Identify which cell holds the provided text, then report its (x, y) central coordinate. 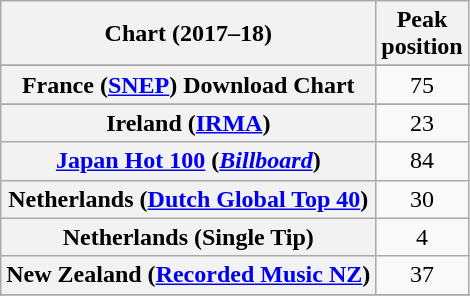
37 (422, 275)
Japan Hot 100 (Billboard) (188, 161)
Netherlands (Dutch Global Top 40) (188, 199)
4 (422, 237)
France (SNEP) Download Chart (188, 85)
New Zealand (Recorded Music NZ) (188, 275)
Netherlands (Single Tip) (188, 237)
75 (422, 85)
Chart (2017–18) (188, 34)
84 (422, 161)
23 (422, 123)
30 (422, 199)
Peak position (422, 34)
Ireland (IRMA) (188, 123)
